Determine the (x, y) coordinate at the center of the cell enclosing the given text.  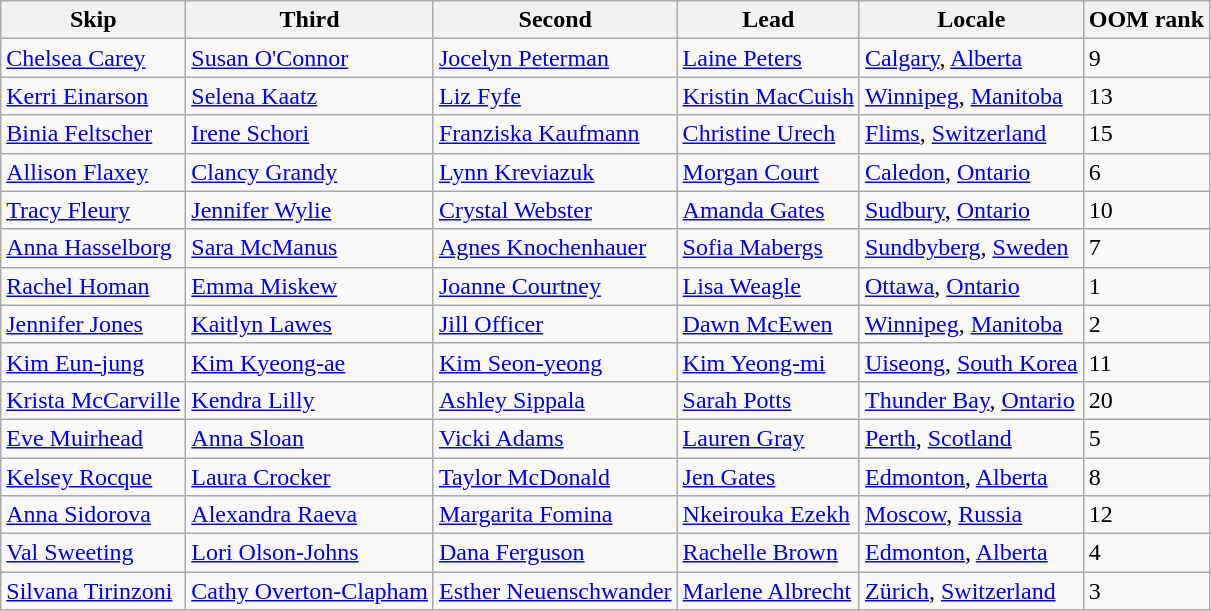
Zürich, Switzerland (971, 591)
Sudbury, Ontario (971, 210)
Kim Seon-yeong (555, 362)
Krista McCarville (94, 400)
Kaitlyn Lawes (310, 324)
Kim Yeong-mi (768, 362)
Ottawa, Ontario (971, 286)
Third (310, 20)
Thunder Bay, Ontario (971, 400)
Joanne Courtney (555, 286)
15 (1146, 134)
Binia Feltscher (94, 134)
Caledon, Ontario (971, 172)
Clancy Grandy (310, 172)
Kendra Lilly (310, 400)
Taylor McDonald (555, 477)
Anna Sloan (310, 438)
Uiseong, South Korea (971, 362)
Jocelyn Peterman (555, 58)
Locale (971, 20)
Chelsea Carey (94, 58)
Nkeirouka Ezekh (768, 515)
Sofia Mabergs (768, 248)
Jennifer Jones (94, 324)
6 (1146, 172)
Morgan Court (768, 172)
OOM rank (1146, 20)
2 (1146, 324)
Lynn Kreviazuk (555, 172)
Kim Eun-jung (94, 362)
1 (1146, 286)
Amanda Gates (768, 210)
Perth, Scotland (971, 438)
Moscow, Russia (971, 515)
10 (1146, 210)
4 (1146, 553)
Eve Muirhead (94, 438)
Agnes Knochenhauer (555, 248)
Ashley Sippala (555, 400)
Flims, Switzerland (971, 134)
Sarah Potts (768, 400)
Second (555, 20)
Sara McManus (310, 248)
Kim Kyeong-ae (310, 362)
7 (1146, 248)
Crystal Webster (555, 210)
Calgary, Alberta (971, 58)
8 (1146, 477)
Jen Gates (768, 477)
Margarita Fomina (555, 515)
13 (1146, 96)
Liz Fyfe (555, 96)
Esther Neuenschwander (555, 591)
Val Sweeting (94, 553)
9 (1146, 58)
11 (1146, 362)
Christine Urech (768, 134)
Marlene Albrecht (768, 591)
Tracy Fleury (94, 210)
Dana Ferguson (555, 553)
Kelsey Rocque (94, 477)
Skip (94, 20)
Emma Miskew (310, 286)
12 (1146, 515)
Dawn McEwen (768, 324)
Susan O'Connor (310, 58)
Jennifer Wylie (310, 210)
Anna Hasselborg (94, 248)
Sundbyberg, Sweden (971, 248)
Alexandra Raeva (310, 515)
Lisa Weagle (768, 286)
Laine Peters (768, 58)
Anna Sidorova (94, 515)
Irene Schori (310, 134)
5 (1146, 438)
Laura Crocker (310, 477)
Allison Flaxey (94, 172)
Lori Olson-Johns (310, 553)
Kristin MacCuish (768, 96)
20 (1146, 400)
3 (1146, 591)
Lead (768, 20)
Jill Officer (555, 324)
Silvana Tirinzoni (94, 591)
Vicki Adams (555, 438)
Lauren Gray (768, 438)
Franziska Kaufmann (555, 134)
Kerri Einarson (94, 96)
Cathy Overton-Clapham (310, 591)
Rachelle Brown (768, 553)
Rachel Homan (94, 286)
Selena Kaatz (310, 96)
